Locate the cell with the specified text and output its (x, y) center coordinate. 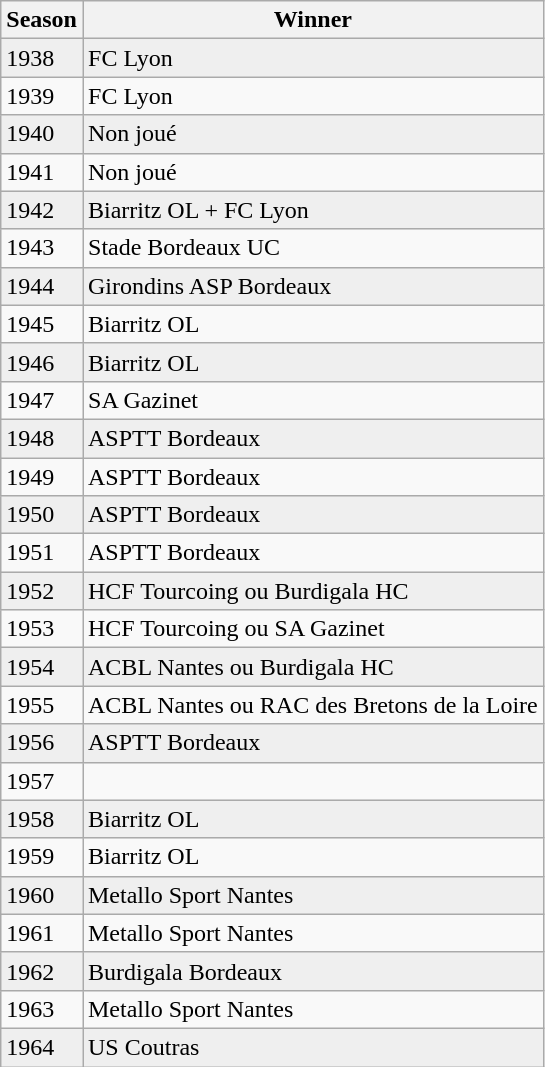
1941 (42, 172)
1955 (42, 705)
Burdigala Bordeaux (312, 971)
1951 (42, 553)
Winner (312, 20)
1959 (42, 857)
1962 (42, 971)
1947 (42, 400)
1952 (42, 591)
1948 (42, 438)
SA Gazinet (312, 400)
1963 (42, 1009)
Stade Bordeaux UC (312, 248)
HCF Tourcoing ou Burdigala HC (312, 591)
1949 (42, 477)
1953 (42, 629)
1940 (42, 134)
1960 (42, 895)
1950 (42, 515)
1943 (42, 248)
1964 (42, 1047)
1939 (42, 96)
Season (42, 20)
1961 (42, 933)
1944 (42, 286)
1958 (42, 819)
ACBL Nantes ou RAC des Bretons de la Loire (312, 705)
1945 (42, 324)
Girondins ASP Bordeaux (312, 286)
1956 (42, 743)
1957 (42, 781)
HCF Tourcoing ou SA Gazinet (312, 629)
Biarritz OL + FC Lyon (312, 210)
1946 (42, 362)
1954 (42, 667)
US Coutras (312, 1047)
ACBL Nantes ou Burdigala HC (312, 667)
1942 (42, 210)
1938 (42, 58)
